Return the (x, y) coordinate for the center point of the cell that contains the specified text.  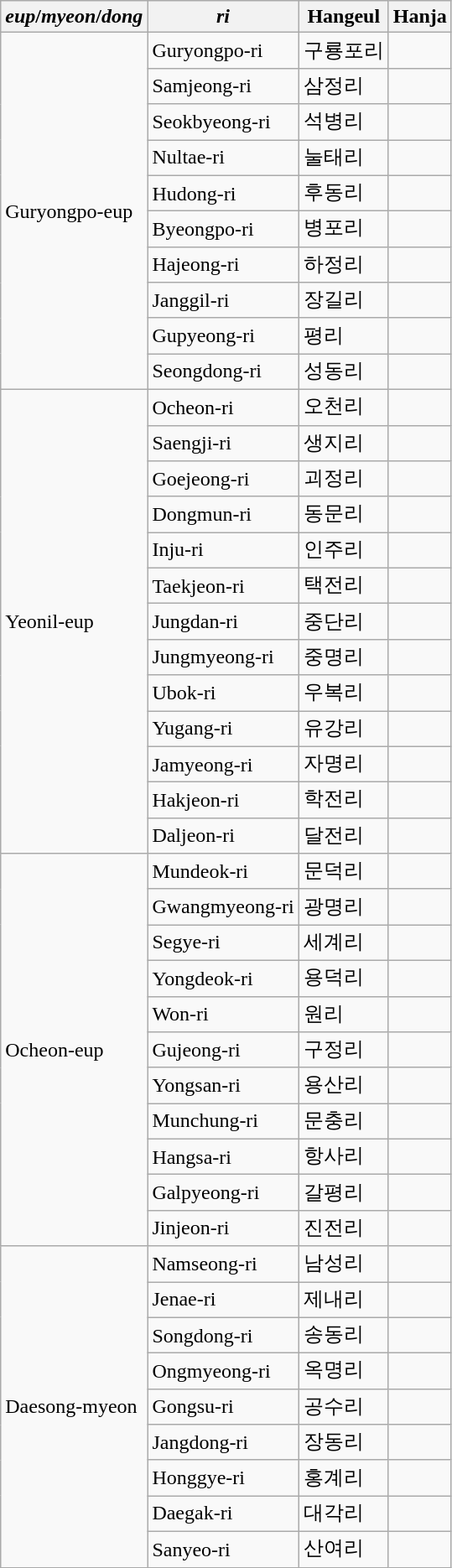
학전리 (344, 800)
Goejeong-ri (223, 480)
Munchung-ri (223, 1122)
옥명리 (344, 1372)
자명리 (344, 765)
유강리 (344, 729)
대각리 (344, 1514)
문덕리 (344, 872)
Yugang-ri (223, 729)
장길리 (344, 300)
Hangsa-ri (223, 1157)
Hangeul (344, 17)
Yongdeok-ri (223, 978)
생지리 (344, 443)
문충리 (344, 1122)
Hajeong-ri (223, 265)
Won-ri (223, 1015)
Janggil-ri (223, 300)
Byeongpo-ri (223, 230)
남성리 (344, 1264)
갈평리 (344, 1192)
Segye-ri (223, 942)
Guryongpo-ri (223, 50)
괴정리 (344, 480)
평리 (344, 335)
Daljeon-ri (223, 835)
Honggye-ri (223, 1477)
택전리 (344, 585)
Ubok-ri (223, 693)
원리 (344, 1015)
구룡포리 (344, 50)
Ocheon-ri (223, 408)
삼정리 (344, 86)
Jamyeong-ri (223, 765)
병포리 (344, 230)
Samjeong-ri (223, 86)
성동리 (344, 372)
중단리 (344, 622)
Hudong-ri (223, 193)
Sanyeo-ri (223, 1550)
Taekjeon-ri (223, 585)
홍계리 (344, 1477)
중명리 (344, 657)
Seongdong-ri (223, 372)
Hanja (419, 17)
Ongmyeong-ri (223, 1372)
Guryongpo-eup (74, 211)
Gujeong-ri (223, 1050)
구정리 (344, 1050)
항사리 (344, 1157)
Jungdan-ri (223, 622)
용덕리 (344, 978)
Mundeok-ri (223, 872)
Ocheon-eup (74, 1050)
Daegak-ri (223, 1514)
Yeonil-eup (74, 620)
광명리 (344, 907)
Dongmun-ri (223, 515)
Namseong-ri (223, 1264)
Gupyeong-ri (223, 335)
Hakjeon-ri (223, 800)
달전리 (344, 835)
공수리 (344, 1407)
Inju-ri (223, 550)
장동리 (344, 1442)
송동리 (344, 1335)
세계리 (344, 942)
Jungmyeong-ri (223, 657)
오천리 (344, 408)
Jenae-ri (223, 1300)
Seokbyeong-ri (223, 122)
우복리 (344, 693)
Nultae-ri (223, 158)
Songdong-ri (223, 1335)
후동리 (344, 193)
눌태리 (344, 158)
eup/myeon/dong (74, 17)
Gwangmyeong-ri (223, 907)
Galpyeong-ri (223, 1192)
제내리 (344, 1300)
석병리 (344, 122)
인주리 (344, 550)
Yongsan-ri (223, 1085)
Gongsu-ri (223, 1407)
진전리 (344, 1228)
Jinjeon-ri (223, 1228)
ri (223, 17)
산여리 (344, 1550)
Jangdong-ri (223, 1442)
Saengji-ri (223, 443)
하정리 (344, 265)
Daesong-myeon (74, 1407)
동문리 (344, 515)
용산리 (344, 1085)
